Provide the (X, Y) coordinate of the cell's center where the given text is located.  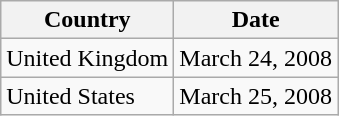
United Kingdom (88, 58)
Date (256, 20)
March 24, 2008 (256, 58)
March 25, 2008 (256, 96)
Country (88, 20)
United States (88, 96)
